Search for the cell housing the specified text and yield its (x, y) center coordinate. 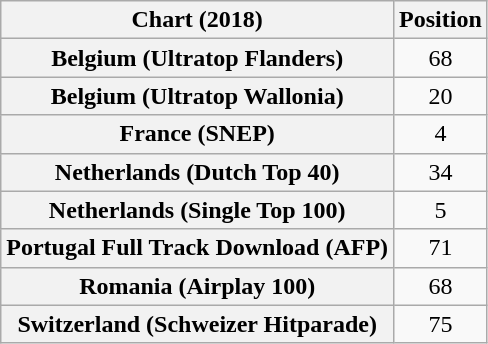
Romania (Airplay 100) (198, 286)
Portugal Full Track Download (AFP) (198, 248)
Position (441, 20)
Belgium (Ultratop Wallonia) (198, 96)
20 (441, 96)
Netherlands (Dutch Top 40) (198, 172)
Belgium (Ultratop Flanders) (198, 58)
4 (441, 134)
Chart (2018) (198, 20)
Switzerland (Schweizer Hitparade) (198, 324)
71 (441, 248)
5 (441, 210)
France (SNEP) (198, 134)
75 (441, 324)
Netherlands (Single Top 100) (198, 210)
34 (441, 172)
